Capture the cell that displays the provided text and extract its (x, y) central coordinate. 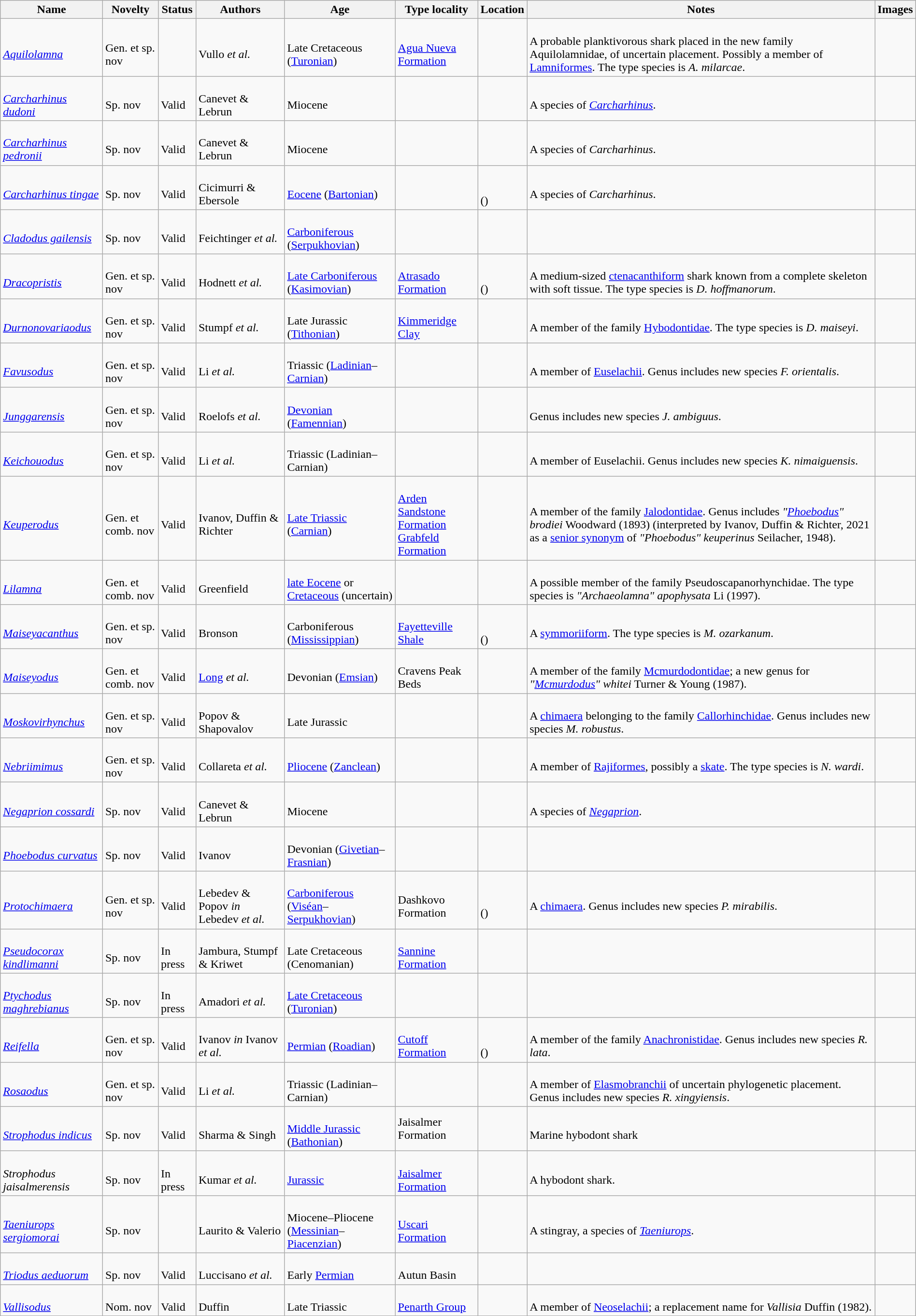
Cladodus gailensis (52, 232)
Kumar et al. (240, 1173)
A member of the family Hybodontidae. The type species is D. maiseyi. (701, 321)
Autun Basin (437, 1268)
A chimaera belonging to the family Callorhinchidae. Genus includes new species M. robustus. (701, 716)
Strophodus jaisalmerensis (52, 1173)
Moskovirhynchus (52, 716)
Early Permian (340, 1268)
Agua Nueva Formation (437, 47)
Aquilolamna (52, 47)
Atrasado Formation (437, 276)
Fayetteville Shale (437, 627)
Devonian (Givetian–Frasnian) (340, 849)
Protochimaera (52, 900)
Kimmeridge Clay (437, 321)
Cravens Peak Beds (437, 671)
Permian (Roadian) (340, 1040)
Duffin (240, 1300)
Keuperodus (52, 518)
Cutoff Formation (437, 1040)
Carboniferous (Viséan–Serpukhovian) (340, 900)
A stingray, a species of Taeniurops. (701, 1224)
Hodnett et al. (240, 276)
Marine hybodont shark (701, 1129)
Name (52, 10)
Late Cretaceous (Cenomanian) (340, 951)
Ivanov in Ivanov et al. (240, 1040)
Late Triassic (Carnian) (340, 518)
Eocene (Bartonian) (340, 187)
A member of the family Anachronistidae. Genus includes new species R. lata. (701, 1040)
A possible member of the family Pseudoscapanorhynchidae. The type species is "Archaeolamna" apophysata Li (1997). (701, 582)
Authors (240, 10)
Favusodus (52, 365)
Junggarensis (52, 410)
Status (177, 10)
A member of Elasmobranchii of uncertain phylogenetic placement. Genus includes new species R. xingyiensis. (701, 1084)
A member of Euselachii. Genus includes new species K. nimaiguensis. (701, 454)
Jambura, Stumpf & Kriwet (240, 951)
Bronson (240, 627)
Vullo et al. (240, 47)
Type locality (437, 10)
Negaprion cossardi (52, 805)
Late Jurassic (Tithonian) (340, 321)
Age (340, 10)
Carboniferous (Mississippian) (340, 627)
Keichouodus (52, 454)
Triodus aeduorum (52, 1268)
Devonian (Emsian) (340, 671)
Phoebodus curvatus (52, 849)
Ptychodus maghrebianus (52, 995)
A member of Neoselachii; a replacement name for Vallisia Duffin (1982). (701, 1300)
Middle Jurassic (Bathonian) (340, 1129)
Reifella (52, 1040)
Maiseyacanthus (52, 627)
A chimaera. Genus includes new species P. mirabilis. (701, 900)
Late Jurassic (340, 716)
Carcharhinus pedronii (52, 143)
Ivanov (240, 849)
Rosaodus (52, 1084)
Amadori et al. (240, 995)
Maiseyodus (52, 671)
Late Triassic (340, 1300)
Cicimurri & Ebersole (240, 187)
A member of the family Mcmurdodontidae; a new genus for "Mcmurdodus" whitei Turner & Young (1987). (701, 671)
Miocene–Pliocene (Messinian–Piacenzian) (340, 1224)
A member of Rajiformes, possibly a skate. The type species is N. wardi. (701, 760)
Genus includes new species J. ambiguus. (701, 410)
Dracopristis (52, 276)
Lebedev & Popov in Lebedev et al. (240, 900)
Notes (701, 10)
Laurito & Valerio (240, 1224)
A species of Negaprion. (701, 805)
Uscari Formation (437, 1224)
A member of Euselachii. Genus includes new species F. orientalis. (701, 365)
Strophodus indicus (52, 1129)
Sharma & Singh (240, 1129)
Greenfield (240, 582)
Nebriimimus (52, 760)
Location (502, 10)
Novelty (130, 10)
A medium-sized ctenacanthiform shark known from a complete skeleton with soft tissue. The type species is D. hoffmanorum. (701, 276)
Stumpf et al. (240, 321)
Jurassic (340, 1173)
Pseudocorax kindlimanni (52, 951)
Roelofs et al. (240, 410)
Feichtinger et al. (240, 232)
late Eocene or Cretaceous (uncertain) (340, 582)
Carboniferous (Serpukhovian) (340, 232)
Late Carboniferous (Kasimovian) (340, 276)
A symmoriiform. The type species is M. ozarkanum. (701, 627)
Collareta et al. (240, 760)
Durnonovariaodus (52, 321)
Nom. nov (130, 1300)
Luccisano et al. (240, 1268)
Carcharhinus dudoni (52, 99)
Long et al. (240, 671)
Penarth Group (437, 1300)
Dashkovo Formation (437, 900)
Lilamna (52, 582)
Popov & Shapovalov (240, 716)
Carcharhinus tingae (52, 187)
Images (895, 10)
Ivanov, Duffin & Richter (240, 518)
Sannine Formation (437, 951)
Vallisodus (52, 1300)
A hybodont shark. (701, 1173)
Arden Sandstone Formation Grabfeld Formation (437, 518)
Devonian (Famennian) (340, 410)
Pliocene (Zanclean) (340, 760)
Taeniurops sergiomorai (52, 1224)
